Search for the cell housing the specified text and yield its (x, y) center coordinate. 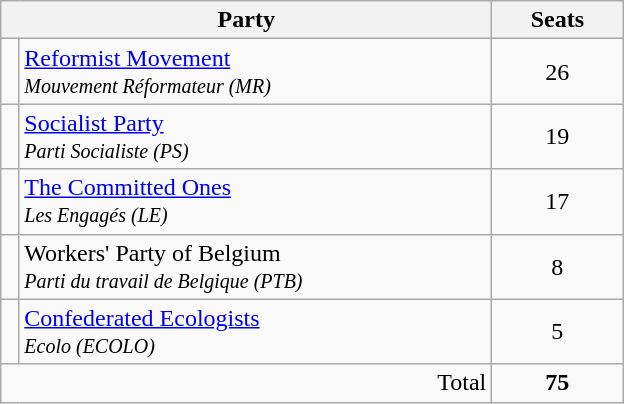
Workers' Party of BelgiumParti du travail de Belgique (PTB) (256, 266)
8 (558, 266)
The Committed OnesLes Engagés (LE) (256, 202)
26 (558, 72)
Seats (558, 20)
5 (558, 332)
75 (558, 383)
Party (246, 20)
Confederated EcologistsEcolo (ECOLO) (256, 332)
Total (246, 383)
Socialist PartyParti Socialiste (PS) (256, 136)
Reformist MovementMouvement Réformateur (MR) (256, 72)
19 (558, 136)
17 (558, 202)
